Identify which cell holds the provided text, then report its [X, Y] central coordinate. 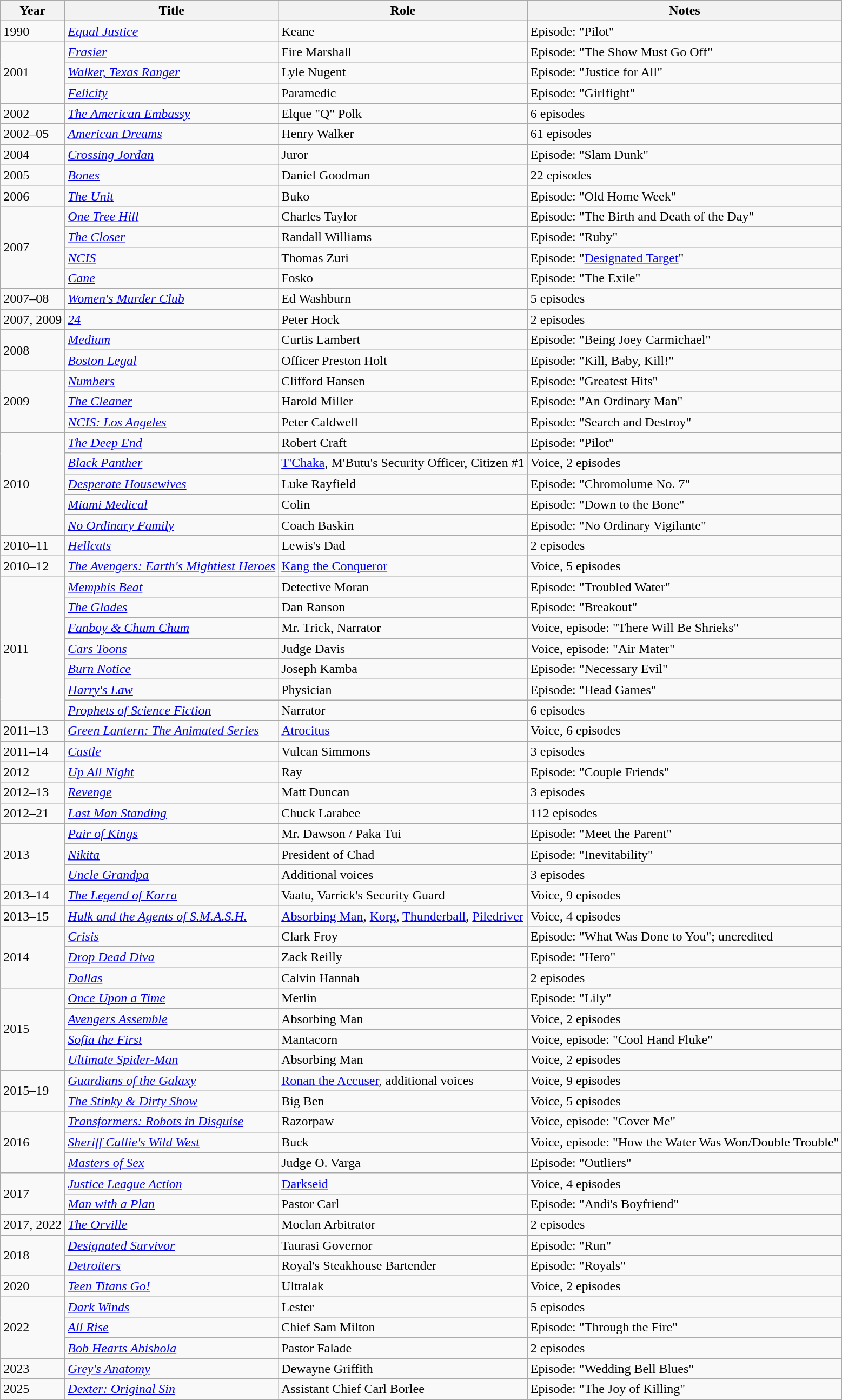
Keane [403, 31]
Daniel Goodman [403, 175]
Voice, episode: "There Will Be Shrieks" [685, 628]
Clifford Hansen [403, 381]
Boston Legal [172, 361]
2012–21 [32, 813]
Juror [403, 155]
2015–19 [32, 1091]
Cars Toons [172, 649]
Mr. Trick, Narrator [403, 628]
2011 [32, 648]
Charles Taylor [403, 216]
Lester [403, 1307]
Transformers: Robots in Disguise [172, 1122]
Ultralak [403, 1286]
2017 [32, 1194]
Nikita [172, 854]
Episode: "Slam Dunk" [685, 155]
Dallas [172, 978]
2011–13 [32, 731]
Numbers [172, 381]
Fanboy & Chum Chum [172, 628]
Episode: "The Show Must Go Off" [685, 52]
The Orville [172, 1224]
Episode: "Search and Destroy" [685, 422]
Episode: "An Ordinary Man" [685, 402]
Episode: "Girlfight" [685, 93]
Hellcats [172, 545]
2012 [32, 772]
Elque "Q" Polk [403, 114]
Episode: "Ruby" [685, 237]
2007 [32, 247]
Fire Marshall [403, 52]
2002 [32, 114]
Prophets of Science Fiction [172, 710]
Episode: "Royals" [685, 1266]
Episode: "Head Games" [685, 690]
Miami Medical [172, 504]
Up All Night [172, 772]
Episode: "Greatest Hits" [685, 381]
Episode: "Through the Fire" [685, 1328]
2010 [32, 484]
Vaatu, Varrick's Security Guard [403, 895]
2013–14 [32, 895]
Additional voices [403, 875]
2017, 2022 [32, 1224]
Medium [172, 340]
Bones [172, 175]
Royal's Steakhouse Bartender [403, 1266]
Episode: "No Ordinary Vigilante" [685, 525]
Big Ben [403, 1101]
Episode: "Outliers" [685, 1163]
Calvin Hannah [403, 978]
Grey's Anatomy [172, 1369]
Episode: "Inevitability" [685, 854]
Clark Froy [403, 937]
2004 [32, 155]
2023 [32, 1369]
Dewayne Griffith [403, 1369]
Sheriff Callie's Wild West [172, 1142]
NCIS: Los Angeles [172, 422]
2010–11 [32, 545]
Castle [172, 751]
Mr. Dawson / Paka Tui [403, 834]
Judge Davis [403, 649]
Bob Hearts Abishola [172, 1348]
Pastor Falade [403, 1348]
Moclan Arbitrator [403, 1224]
2018 [32, 1255]
The Avengers: Earth's Mightiest Heroes [172, 566]
Episode: "Lily" [685, 998]
112 episodes [685, 813]
Voice, episode: "Cool Hand Fluke" [685, 1039]
All Rise [172, 1328]
Guardians of the Galaxy [172, 1081]
Voice, episode: "Cover Me" [685, 1122]
Episode: "Hero" [685, 957]
Paramedic [403, 93]
The Unit [172, 196]
The Cleaner [172, 402]
2014 [32, 957]
Thomas Zuri [403, 258]
Henry Walker [403, 134]
Episode: "Being Joey Carmichael" [685, 340]
Dexter: Original Sin [172, 1389]
Episode: "The Exile" [685, 278]
Drop Dead Diva [172, 957]
Buck [403, 1142]
Ray [403, 772]
Voice, 6 episodes [685, 731]
Designated Survivor [172, 1245]
The Closer [172, 237]
2002–05 [32, 134]
2001 [32, 72]
Episode: "Justice for All" [685, 72]
The Stinky & Dirty Show [172, 1101]
Desperate Housewives [172, 484]
Peter Hock [403, 319]
Atrocitus [403, 731]
Crossing Jordan [172, 155]
Harry's Law [172, 690]
Kang the Conqueror [403, 566]
Curtis Lambert [403, 340]
Absorbing Man, Korg, Thunderball, Piledriver [403, 916]
Assistant Chief Carl Borlee [403, 1389]
Episode: "Wedding Bell Blues" [685, 1369]
Voice, episode: "Air Mater" [685, 649]
Narrator [403, 710]
2007, 2009 [32, 319]
Episode: "Down to the Bone" [685, 504]
Year [32, 11]
Justice League Action [172, 1183]
Physician [403, 690]
Hulk and the Agents of S.M.A.S.H. [172, 916]
Ronan the Accuser, additional voices [403, 1081]
Last Man Standing [172, 813]
No Ordinary Family [172, 525]
Ed Washburn [403, 299]
Colin [403, 504]
2006 [32, 196]
Title [172, 11]
Darkseid [403, 1183]
Green Lantern: The Animated Series [172, 731]
Randall Williams [403, 237]
Detective Moran [403, 586]
Episode: "Kill, Baby, Kill!" [685, 361]
Avengers Assemble [172, 1019]
Pair of Kings [172, 834]
Detroiters [172, 1266]
Mantacorn [403, 1039]
One Tree Hill [172, 216]
2012–13 [32, 792]
2016 [32, 1142]
Luke Rayfield [403, 484]
The American Embassy [172, 114]
61 episodes [685, 134]
2009 [32, 402]
2020 [32, 1286]
Episode: "Old Home Week" [685, 196]
Episode: "The Birth and Death of the Day" [685, 216]
Robert Craft [403, 443]
Memphis Beat [172, 586]
Voice, episode: "How the Water Was Won/Double Trouble" [685, 1142]
Episode: "Meet the Parent" [685, 834]
The Deep End [172, 443]
Cane [172, 278]
Episode: "Necessary Evil" [685, 669]
Vulcan Simmons [403, 751]
2013–15 [32, 916]
Episode: "What Was Done to You"; uncredited [685, 937]
Episode: "Andi's Boyfriend" [685, 1204]
Matt Duncan [403, 792]
Teen Titans Go! [172, 1286]
Harold Miller [403, 402]
Chief Sam Milton [403, 1328]
2015 [32, 1029]
Fosko [403, 278]
Judge O. Varga [403, 1163]
Episode: "Breakout" [685, 608]
2025 [32, 1389]
2013 [32, 854]
Walker, Texas Ranger [172, 72]
Notes [685, 11]
Joseph Kamba [403, 669]
Crisis [172, 937]
24 [172, 319]
Razorpaw [403, 1122]
Coach Baskin [403, 525]
Episode: "Couple Friends" [685, 772]
Merlin [403, 998]
2005 [32, 175]
Women's Murder Club [172, 299]
Episode: "Designated Target" [685, 258]
Ultimate Spider-Man [172, 1060]
Peter Caldwell [403, 422]
Dark Winds [172, 1307]
1990 [32, 31]
Episode: "Troubled Water" [685, 586]
Taurasi Governor [403, 1245]
Uncle Grandpa [172, 875]
Pastor Carl [403, 1204]
Chuck Larabee [403, 813]
Felicity [172, 93]
Episode: "Chromolume No. 7" [685, 484]
The Glades [172, 608]
2010–12 [32, 566]
2008 [32, 350]
2011–14 [32, 751]
Masters of Sex [172, 1163]
Zack Reilly [403, 957]
Man with a Plan [172, 1204]
Burn Notice [172, 669]
President of Chad [403, 854]
Episode: "Run" [685, 1245]
Once Upon a Time [172, 998]
American Dreams [172, 134]
2022 [32, 1328]
Frasier [172, 52]
Black Panther [172, 463]
Officer Preston Holt [403, 361]
Dan Ranson [403, 608]
Revenge [172, 792]
NCIS [172, 258]
Episode: "The Joy of Killing" [685, 1389]
Role [403, 11]
Buko [403, 196]
Sofia the First [172, 1039]
The Legend of Korra [172, 895]
Equal Justice [172, 31]
2007–08 [32, 299]
Lewis's Dad [403, 545]
22 episodes [685, 175]
T'Chaka, M'Butu's Security Officer, Citizen #1 [403, 463]
Lyle Nugent [403, 72]
